Return the [x, y] coordinate for the center point of the cell that contains the specified text.  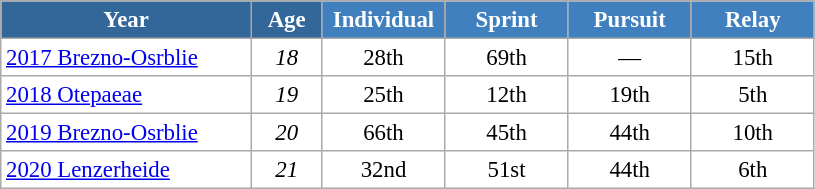
2018 Otepaeae [126, 95]
32nd [384, 170]
51st [506, 170]
19 [286, 95]
66th [384, 133]
10th [752, 133]
Individual [384, 20]
Sprint [506, 20]
20 [286, 133]
6th [752, 170]
Year [126, 20]
69th [506, 58]
2019 Brezno-Osrblie [126, 133]
— [630, 58]
19th [630, 95]
28th [384, 58]
Relay [752, 20]
21 [286, 170]
18 [286, 58]
2020 Lenzerheide [126, 170]
Age [286, 20]
5th [752, 95]
Pursuit [630, 20]
12th [506, 95]
15th [752, 58]
2017 Brezno-Osrblie [126, 58]
25th [384, 95]
45th [506, 133]
